Search for the cell housing the specified text and yield its [X, Y] center coordinate. 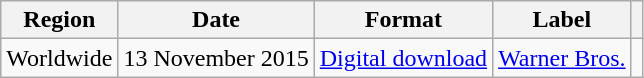
13 November 2015 [216, 58]
Region [60, 20]
Date [216, 20]
Format [403, 20]
Label [562, 20]
Worldwide [60, 58]
Digital download [403, 58]
Warner Bros. [562, 58]
